From the cell containing the given text, extract its center point as [X, Y] coordinate. 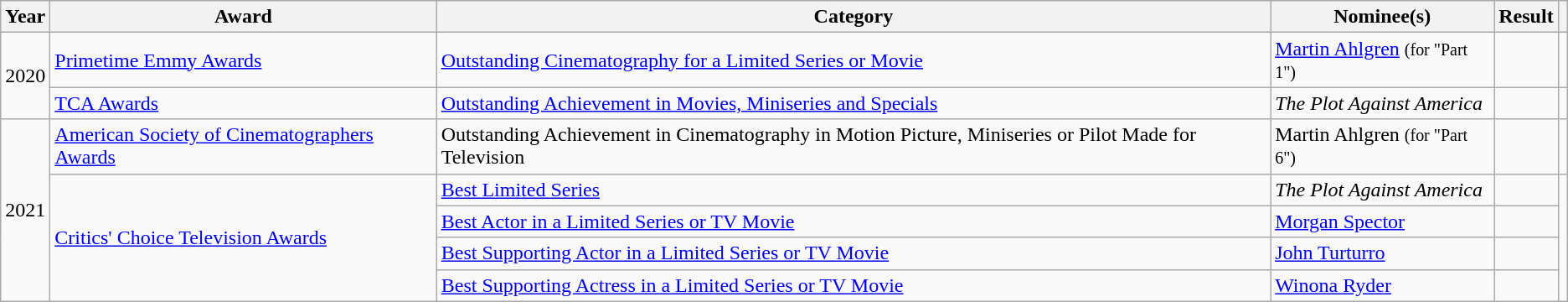
TCA Awards [243, 103]
2021 [25, 210]
Best Limited Series [853, 190]
Award [243, 17]
Year [25, 17]
American Society of Cinematographers Awards [243, 146]
John Turturro [1382, 253]
Winona Ryder [1382, 285]
Nominee(s) [1382, 17]
Category [853, 17]
Primetime Emmy Awards [243, 60]
Morgan Spector [1382, 221]
Critics' Choice Television Awards [243, 237]
Best Actor in a Limited Series or TV Movie [853, 221]
2020 [25, 75]
Outstanding Cinematography for a Limited Series or Movie [853, 60]
Best Supporting Actor in a Limited Series or TV Movie [853, 253]
Martin Ahlgren (for "Part 6") [1382, 146]
Result [1526, 17]
Outstanding Achievement in Cinematography in Motion Picture, Miniseries or Pilot Made for Television [853, 146]
Best Supporting Actress in a Limited Series or TV Movie [853, 285]
Martin Ahlgren (for "Part 1") [1382, 60]
Outstanding Achievement in Movies, Miniseries and Specials [853, 103]
